Provide the [x, y] coordinate of the cell's center where the given text is located.  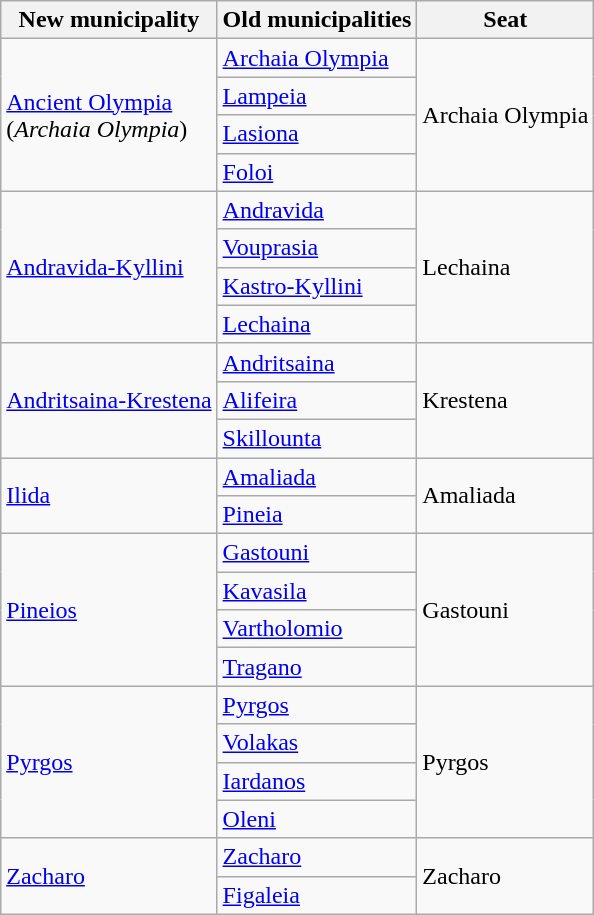
Oleni [317, 819]
Vouprasia [317, 248]
Kavasila [317, 591]
Ancient Olympia(Archaia Olympia) [109, 115]
Figaleia [317, 895]
Kastro-Kyllini [317, 286]
Volakas [317, 743]
Seat [506, 20]
Lampeia [317, 96]
Skillounta [317, 438]
Tragano [317, 667]
Alifeira [317, 400]
Pineios [109, 610]
Iardanos [317, 781]
Ilida [109, 496]
Pineia [317, 515]
Krestena [506, 400]
Andravida-Kyllini [109, 267]
Vartholomio [317, 629]
Andritsaina-Krestena [109, 400]
Lasiona [317, 134]
Foloi [317, 172]
Andravida [317, 210]
New municipality [109, 20]
Andritsaina [317, 362]
Old municipalities [317, 20]
